Extract the [x, y] coordinate from the center of the cell holding the provided text.  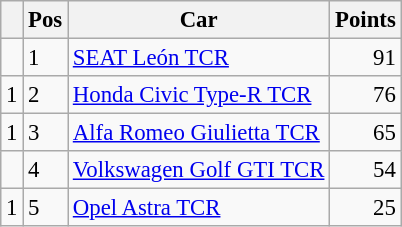
76 [366, 95]
Volkswagen Golf GTI TCR [199, 170]
25 [366, 208]
5 [46, 208]
65 [366, 133]
Pos [46, 20]
3 [46, 133]
SEAT León TCR [199, 58]
2 [46, 95]
4 [46, 170]
Opel Astra TCR [199, 208]
91 [366, 58]
Honda Civic Type-R TCR [199, 95]
54 [366, 170]
Points [366, 20]
Car [199, 20]
Alfa Romeo Giulietta TCR [199, 133]
